Pinpoint the cell where the given text exists, returning its [x, y] midpoint coordinate. 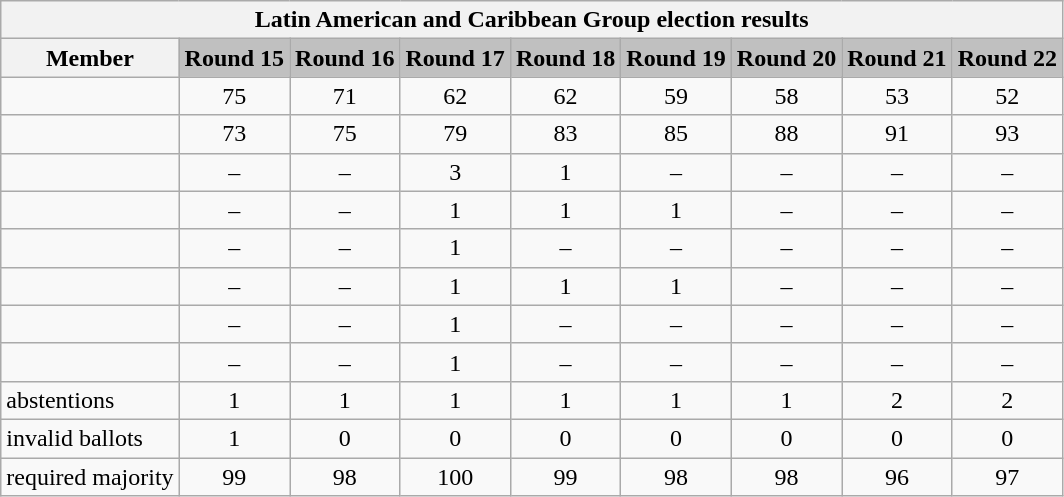
Round 17 [455, 58]
100 [455, 477]
96 [897, 477]
73 [234, 134]
91 [897, 134]
required majority [90, 477]
Member [90, 58]
Round 16 [345, 58]
53 [897, 96]
88 [786, 134]
83 [565, 134]
invalid ballots [90, 438]
Latin American and Caribbean Group election results [532, 20]
Round 20 [786, 58]
Round 15 [234, 58]
59 [676, 96]
97 [1007, 477]
52 [1007, 96]
71 [345, 96]
Round 22 [1007, 58]
3 [455, 172]
85 [676, 134]
Round 21 [897, 58]
79 [455, 134]
abstentions [90, 400]
Round 18 [565, 58]
Round 19 [676, 58]
93 [1007, 134]
58 [786, 96]
